Capture the cell that displays the provided text and extract its [x, y] central coordinate. 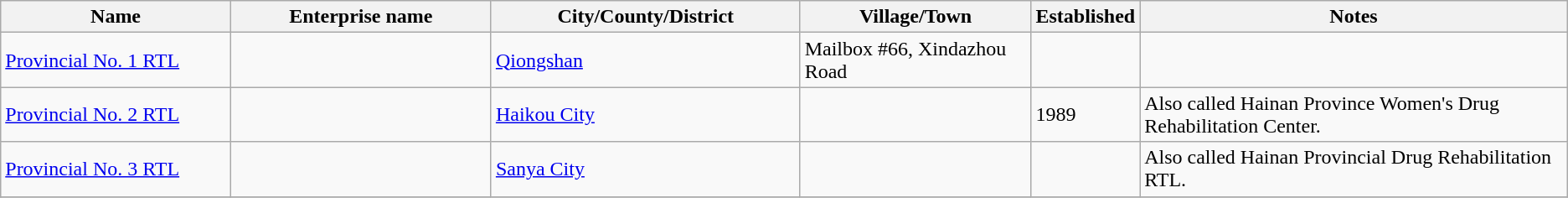
Notes [1354, 17]
Mailbox #66, Xindazhou Road [916, 60]
Also called Hainan Provincial Drug Rehabilitation RTL. [1354, 169]
Haikou City [645, 114]
Provincial No. 2 RTL [116, 114]
Sanya City [645, 169]
Qiongshan [645, 60]
Also called Hainan Province Women's Drug Rehabilitation Center. [1354, 114]
Enterprise name [360, 17]
Established [1086, 17]
Name [116, 17]
1989 [1086, 114]
Provincial No. 1 RTL [116, 60]
Village/Town [916, 17]
Provincial No. 3 RTL [116, 169]
City/County/District [645, 17]
